For the text-containing cell, return its midpoint in [x, y] coordinate format. 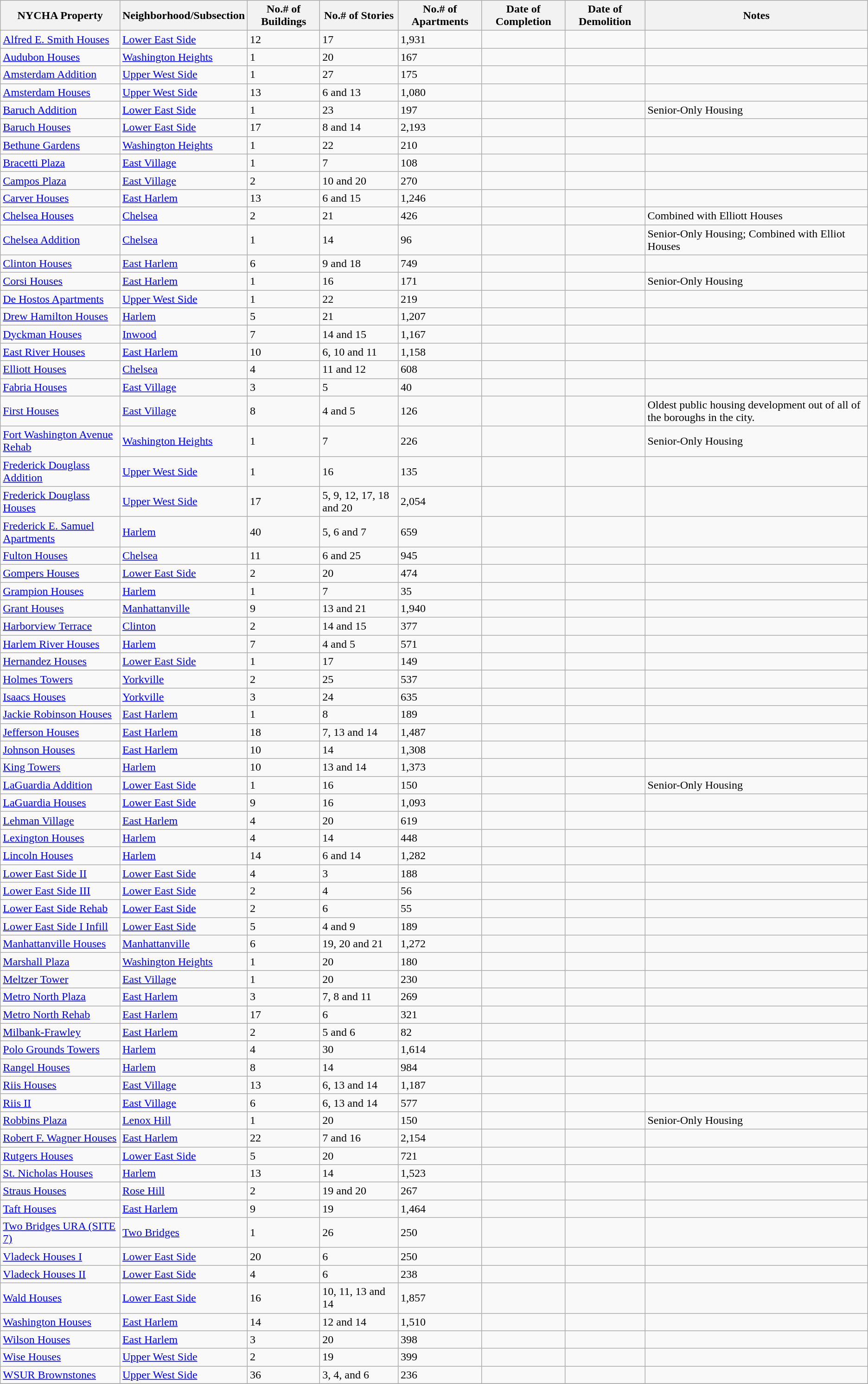
108 [440, 163]
1,282 [440, 855]
Jefferson Houses [60, 732]
Lower East Side I Infill [60, 926]
Rutgers Houses [60, 1156]
Drew Hamilton Houses [60, 317]
321 [440, 1014]
236 [440, 1375]
Riis Houses [60, 1085]
Metro North Plaza [60, 997]
1,464 [440, 1209]
No.# of Stories [359, 16]
Grant Houses [60, 609]
571 [440, 644]
2,054 [440, 502]
Lehman Village [60, 820]
230 [440, 979]
1,487 [440, 732]
984 [440, 1067]
Lower East Side III [60, 891]
NYCHA Property [60, 16]
Fulton Houses [60, 555]
577 [440, 1103]
No.# of Buildings [284, 16]
5, 9, 12, 17, 18 and 20 [359, 502]
Robert F. Wagner Houses [60, 1138]
96 [440, 239]
1,167 [440, 334]
Vladeck Houses I [60, 1256]
Oldest public housing development out of all of the boroughs in the city. [756, 411]
6 and 13 [359, 92]
11 and 12 [359, 370]
635 [440, 697]
Campos Plaza [60, 180]
Audubon Houses [60, 57]
377 [440, 626]
171 [440, 281]
Alfred E. Smith Houses [60, 39]
6 and 14 [359, 855]
1,614 [440, 1050]
399 [440, 1357]
Date of Completion [523, 16]
1,246 [440, 198]
Metro North Rehab [60, 1014]
27 [359, 75]
Carver Houses [60, 198]
448 [440, 838]
267 [440, 1191]
1,931 [440, 39]
Washington Houses [60, 1322]
St. Nicholas Houses [60, 1174]
18 [284, 732]
3, 4, and 6 [359, 1375]
Elliott Houses [60, 370]
659 [440, 531]
Marshall Plaza [60, 962]
Bracetti Plaza [60, 163]
Robbins Plaza [60, 1120]
1,523 [440, 1174]
7, 13 and 14 [359, 732]
6 and 15 [359, 198]
Senior-Only Housing; Combined with Elliot Houses [756, 239]
LaGuardia Addition [60, 785]
Riis II [60, 1103]
Meltzer Tower [60, 979]
Fabria Houses [60, 387]
56 [440, 891]
Manhattanville Houses [60, 944]
749 [440, 264]
East River Houses [60, 352]
167 [440, 57]
1,940 [440, 609]
1,373 [440, 767]
Chelsea Houses [60, 216]
5 and 6 [359, 1032]
55 [440, 909]
First Houses [60, 411]
Neighborhood/Subsection [184, 16]
Hernandez Houses [60, 662]
Harlem River Houses [60, 644]
12 [284, 39]
Rangel Houses [60, 1067]
6, 10 and 11 [359, 352]
1,093 [440, 803]
Combined with Elliott Houses [756, 216]
10, 11, 13 and 14 [359, 1298]
1,080 [440, 92]
Wilson Houses [60, 1339]
426 [440, 216]
Vladeck Houses II [60, 1274]
25 [359, 679]
2,193 [440, 128]
Frederick E. Samuel Apartments [60, 531]
Amsterdam Houses [60, 92]
Clinton Houses [60, 264]
Milbank-Frawley [60, 1032]
Wise Houses [60, 1357]
1,308 [440, 750]
4 and 9 [359, 926]
Inwood [184, 334]
No.# of Apartments [440, 16]
1,510 [440, 1322]
Gompers Houses [60, 573]
19, 20 and 21 [359, 944]
11 [284, 555]
13 and 21 [359, 609]
Harborview Terrace [60, 626]
1,207 [440, 317]
19 and 20 [359, 1191]
398 [440, 1339]
7 and 16 [359, 1138]
721 [440, 1156]
WSUR Brownstones [60, 1375]
5, 6 and 7 [359, 531]
Baruch Houses [60, 128]
188 [440, 873]
537 [440, 679]
Jackie Robinson Houses [60, 714]
26 [359, 1232]
608 [440, 370]
2,154 [440, 1138]
LaGuardia Houses [60, 803]
Holmes Towers [60, 679]
Clinton [184, 626]
210 [440, 145]
Lower East Side II [60, 873]
12 and 14 [359, 1322]
149 [440, 662]
Lower East Side Rehab [60, 909]
Johnson Houses [60, 750]
238 [440, 1274]
35 [440, 591]
180 [440, 962]
Fort Washington Avenue Rehab [60, 441]
175 [440, 75]
Grampion Houses [60, 591]
226 [440, 441]
474 [440, 573]
Frederick Douglass Houses [60, 502]
Corsi Houses [60, 281]
126 [440, 411]
Amsterdam Addition [60, 75]
Wald Houses [60, 1298]
23 [359, 110]
269 [440, 997]
King Towers [60, 767]
24 [359, 697]
Two Bridges [184, 1232]
30 [359, 1050]
13 and 14 [359, 767]
Date of Demolition [605, 16]
219 [440, 299]
945 [440, 555]
270 [440, 180]
36 [284, 1375]
Rose Hill [184, 1191]
Lenox Hill [184, 1120]
Frederick Douglass Addition [60, 471]
9 and 18 [359, 264]
1,272 [440, 944]
Straus Houses [60, 1191]
6 and 25 [359, 555]
1,857 [440, 1298]
De Hostos Apartments [60, 299]
8 and 14 [359, 128]
Lincoln Houses [60, 855]
135 [440, 471]
Bethune Gardens [60, 145]
Taft Houses [60, 1209]
Chelsea Addition [60, 239]
619 [440, 820]
Notes [756, 16]
Lexington Houses [60, 838]
Isaacs Houses [60, 697]
1,187 [440, 1085]
7, 8 and 11 [359, 997]
1,158 [440, 352]
10 and 20 [359, 180]
Two Bridges URA (SITE 7) [60, 1232]
82 [440, 1032]
Polo Grounds Towers [60, 1050]
197 [440, 110]
Dyckman Houses [60, 334]
Baruch Addition [60, 110]
